Capture the cell that displays the provided text and extract its (x, y) central coordinate. 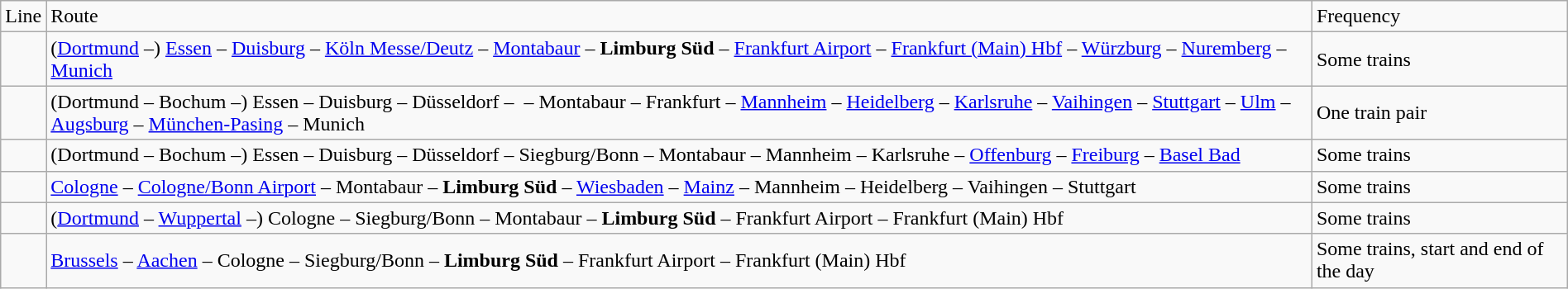
Frequency (1439, 17)
(Dortmund – Wuppertal –) Cologne – Siegburg/Bonn – Montabaur – Limburg Süd – Frankfurt Airport – Frankfurt (Main) Hbf (680, 218)
Some trains, start and end of the day (1439, 261)
Cologne – Cologne/Bonn Airport – Montabaur – Limburg Süd – Wiesbaden – Mainz – Mannheim – Heidelberg – Vaihingen – Stuttgart (680, 187)
One train pair (1439, 112)
Line (23, 17)
(Dortmund – Bochum –) Essen – Duisburg – Düsseldorf – Siegburg/Bonn – Montabaur – Mannheim – Karlsruhe – Offenburg – Freiburg – Basel Bad (680, 155)
(Dortmund –) Essen – Duisburg – Köln Messe/Deutz – Montabaur – Limburg Süd – Frankfurt Airport – Frankfurt (Main) Hbf – Würzburg – Nuremberg – Munich (680, 59)
Route (680, 17)
Brussels – Aachen – Cologne – Siegburg/Bonn – Limburg Süd – Frankfurt Airport – Frankfurt (Main) Hbf (680, 261)
